For the text-containing cell, return its midpoint in (X, Y) coordinate format. 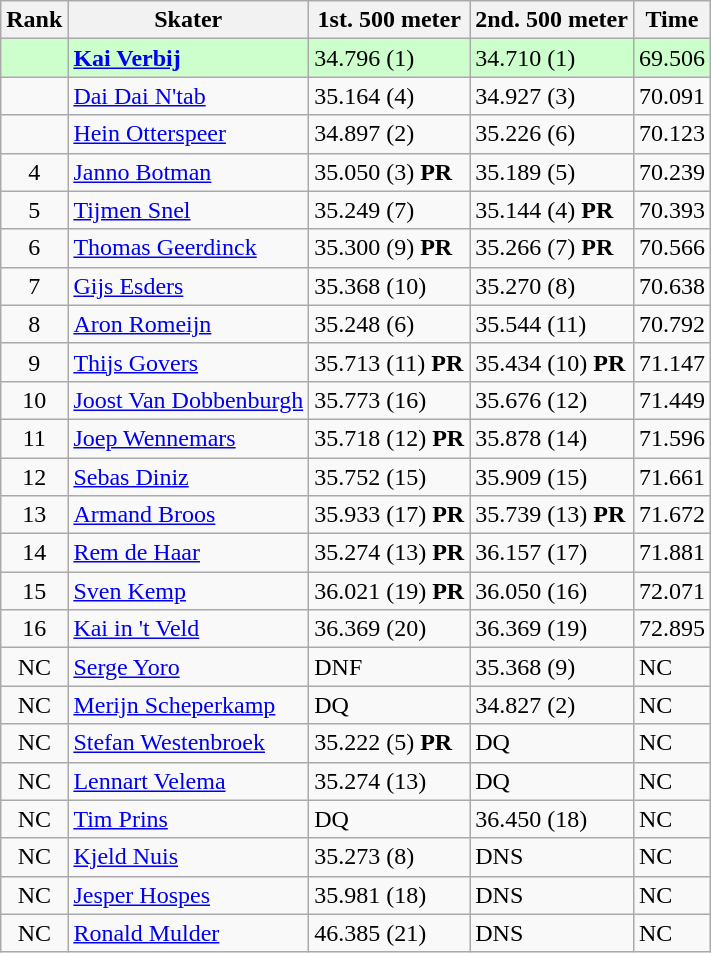
35.226 (6) (552, 134)
DNF (390, 667)
35.713 (11) PR (390, 362)
10 (34, 400)
70.638 (672, 286)
4 (34, 172)
34.710 (1) (552, 58)
Kjeld Nuis (188, 857)
72.071 (672, 591)
8 (34, 324)
Janno Botman (188, 172)
Sven Kemp (188, 591)
36.450 (18) (552, 819)
Tijmen Snel (188, 210)
36.369 (20) (390, 629)
Hein Otterspeer (188, 134)
1st. 500 meter (390, 20)
46.385 (21) (390, 933)
Merijn Scheperkamp (188, 705)
36.369 (19) (552, 629)
71.661 (672, 477)
35.274 (13) PR (390, 553)
Time (672, 20)
34.897 (2) (390, 134)
70.566 (672, 248)
Ronald Mulder (188, 933)
36.050 (16) (552, 591)
7 (34, 286)
Aron Romeijn (188, 324)
35.981 (18) (390, 895)
35.222 (5) PR (390, 743)
35.300 (9) PR (390, 248)
35.878 (14) (552, 438)
Stefan Westenbroek (188, 743)
71.147 (672, 362)
34.927 (3) (552, 96)
71.596 (672, 438)
35.718 (12) PR (390, 438)
70.123 (672, 134)
5 (34, 210)
35.144 (4) PR (552, 210)
70.792 (672, 324)
13 (34, 515)
Thomas Geerdinck (188, 248)
12 (34, 477)
35.266 (7) PR (552, 248)
11 (34, 438)
35.050 (3) PR (390, 172)
35.368 (10) (390, 286)
35.368 (9) (552, 667)
Tim Prins (188, 819)
Rem de Haar (188, 553)
Rank (34, 20)
36.157 (17) (552, 553)
71.672 (672, 515)
16 (34, 629)
34.796 (1) (390, 58)
70.393 (672, 210)
Kai Verbij (188, 58)
71.449 (672, 400)
35.249 (7) (390, 210)
35.164 (4) (390, 96)
Sebas Diniz (188, 477)
Armand Broos (188, 515)
2nd. 500 meter (552, 20)
Jesper Hospes (188, 895)
35.739 (13) PR (552, 515)
9 (34, 362)
70.239 (672, 172)
Thijs Govers (188, 362)
72.895 (672, 629)
35.676 (12) (552, 400)
14 (34, 553)
35.752 (15) (390, 477)
35.909 (15) (552, 477)
Joost Van Dobbenburgh (188, 400)
Gijs Esders (188, 286)
Skater (188, 20)
6 (34, 248)
35.189 (5) (552, 172)
Dai Dai N'tab (188, 96)
35.270 (8) (552, 286)
Kai in 't Veld (188, 629)
Joep Wennemars (188, 438)
36.021 (19) PR (390, 591)
35.773 (16) (390, 400)
35.273 (8) (390, 857)
15 (34, 591)
35.274 (13) (390, 781)
34.827 (2) (552, 705)
69.506 (672, 58)
Lennart Velema (188, 781)
35.248 (6) (390, 324)
35.434 (10) PR (552, 362)
Serge Yoro (188, 667)
71.881 (672, 553)
35.933 (17) PR (390, 515)
70.091 (672, 96)
35.544 (11) (552, 324)
